Capture the cell that displays the provided text and extract its (x, y) central coordinate. 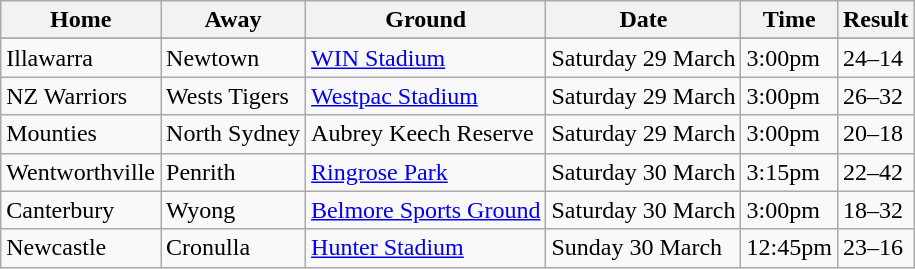
Ground (426, 20)
23–16 (875, 248)
Aubrey Keech Reserve (426, 134)
Away (234, 20)
Home (81, 20)
24–14 (875, 58)
22–42 (875, 172)
Mounties (81, 134)
Westpac Stadium (426, 96)
Cronulla (234, 248)
18–32 (875, 210)
WIN Stadium (426, 58)
Wyong (234, 210)
20–18 (875, 134)
Time (789, 20)
NZ Warriors (81, 96)
Newcastle (81, 248)
Illawarra (81, 58)
Belmore Sports Ground (426, 210)
Result (875, 20)
North Sydney (234, 134)
12:45pm (789, 248)
Sunday 30 March (644, 248)
Canterbury (81, 210)
3:15pm (789, 172)
Ringrose Park (426, 172)
Penrith (234, 172)
26–32 (875, 96)
Wests Tigers (234, 96)
Hunter Stadium (426, 248)
Wentworthville (81, 172)
Date (644, 20)
Newtown (234, 58)
